Provide the (x, y) coordinate of the cell's center where the given text is located.  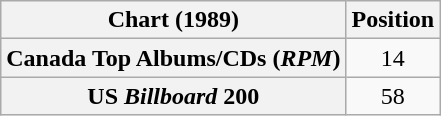
Position (393, 20)
58 (393, 96)
14 (393, 58)
Canada Top Albums/CDs (RPM) (174, 58)
US Billboard 200 (174, 96)
Chart (1989) (174, 20)
